For the text-containing cell, return its midpoint in (X, Y) coordinate format. 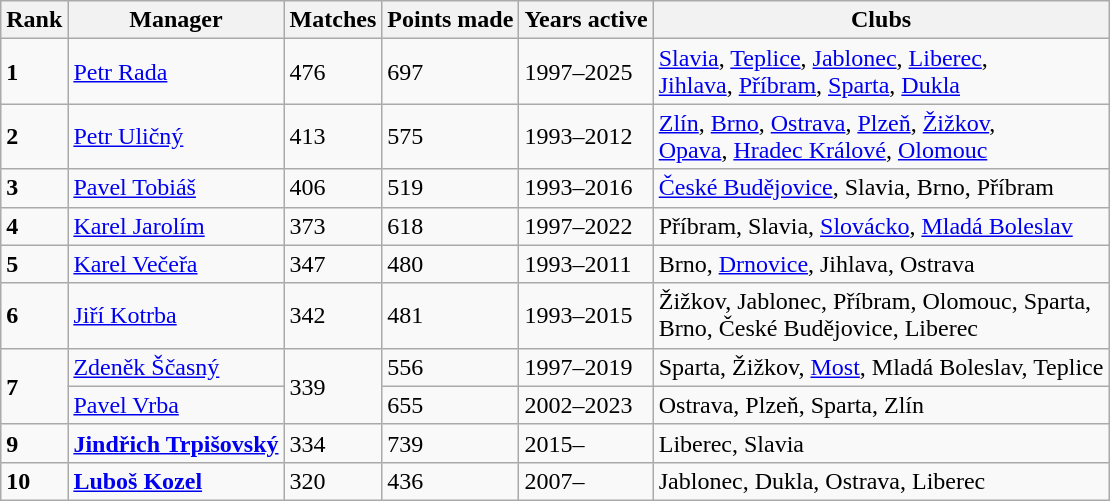
Sparta, Žižkov, Most, Mladá Boleslav, Teplice (881, 367)
Petr Rada (176, 72)
České Budějovice, Slavia, Brno, Příbram (881, 188)
697 (450, 72)
476 (333, 72)
Pavel Tobiáš (176, 188)
7 (34, 386)
Years active (586, 20)
342 (333, 316)
339 (333, 386)
739 (450, 443)
Luboš Kozel (176, 481)
1997–2025 (586, 72)
Petr Uličný (176, 136)
Zdeněk Ščasný (176, 367)
575 (450, 136)
1 (34, 72)
4 (34, 226)
1997–2022 (586, 226)
9 (34, 443)
2007– (586, 481)
Brno, Drnovice, Jihlava, Ostrava (881, 264)
1993–2012 (586, 136)
Slavia, Teplice, Jablonec, Liberec,Jihlava, Příbram, Sparta, Dukla (881, 72)
2002–2023 (586, 405)
406 (333, 188)
Rank (34, 20)
556 (450, 367)
618 (450, 226)
Jablonec, Dukla, Ostrava, Liberec (881, 481)
373 (333, 226)
1993–2015 (586, 316)
Jindřich Trpišovský (176, 443)
1993–2016 (586, 188)
3 (34, 188)
413 (333, 136)
481 (450, 316)
436 (450, 481)
1993–2011 (586, 264)
6 (34, 316)
480 (450, 264)
519 (450, 188)
Žižkov, Jablonec, Příbram, Olomouc, Sparta,Brno, České Budějovice, Liberec (881, 316)
Příbram, Slavia, Slovácko, Mladá Boleslav (881, 226)
Zlín, Brno, Ostrava, Plzeň, Žižkov,Opava, Hradec Králové, Olomouc (881, 136)
334 (333, 443)
Karel Jarolím (176, 226)
5 (34, 264)
2015– (586, 443)
Jiří Kotrba (176, 316)
655 (450, 405)
320 (333, 481)
1997–2019 (586, 367)
Pavel Vrba (176, 405)
Matches (333, 20)
Points made (450, 20)
Ostrava, Plzeň, Sparta, Zlín (881, 405)
2 (34, 136)
347 (333, 264)
Manager (176, 20)
10 (34, 481)
Liberec, Slavia (881, 443)
Karel Večeřa (176, 264)
Clubs (881, 20)
